Scan for the cell matching the given text and deliver its (X, Y) coordinate at center. 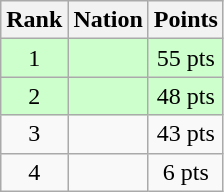
55 pts (186, 58)
4 (34, 172)
2 (34, 96)
6 pts (186, 172)
Points (186, 20)
3 (34, 134)
43 pts (186, 134)
1 (34, 58)
Nation (108, 20)
48 pts (186, 96)
Rank (34, 20)
